Find where the given text appears and provide that cell's center as (X, Y) coordinate. 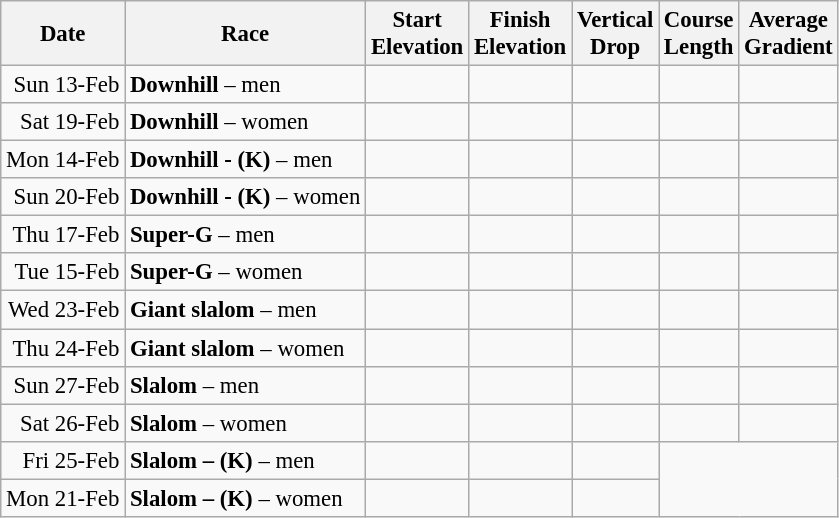
AverageGradient (788, 34)
Thu 24-Feb (63, 348)
Fri 25-Feb (63, 460)
Sat 26-Feb (63, 423)
Giant slalom – men (246, 310)
Slalom – men (246, 385)
Thu 17-Feb (63, 235)
Super-G – women (246, 273)
VerticalDrop (616, 34)
Mon 14-Feb (63, 160)
Giant slalom – women (246, 348)
Super-G – men (246, 235)
Wed 23-Feb (63, 310)
Downhill - (K) – men (246, 160)
StartElevation (418, 34)
Slalom – (K) – men (246, 460)
CourseLength (699, 34)
Race (246, 34)
Sat 19-Feb (63, 122)
Slalom – (K) – women (246, 498)
Sun 13-Feb (63, 85)
Tue 15-Feb (63, 273)
Downhill – women (246, 122)
Sun 27-Feb (63, 385)
Sun 20-Feb (63, 197)
Slalom – women (246, 423)
FinishElevation (520, 34)
Downhill – men (246, 85)
Date (63, 34)
Downhill - (K) – women (246, 197)
Mon 21-Feb (63, 498)
